For the text-containing cell, return its midpoint in (X, Y) coordinate format. 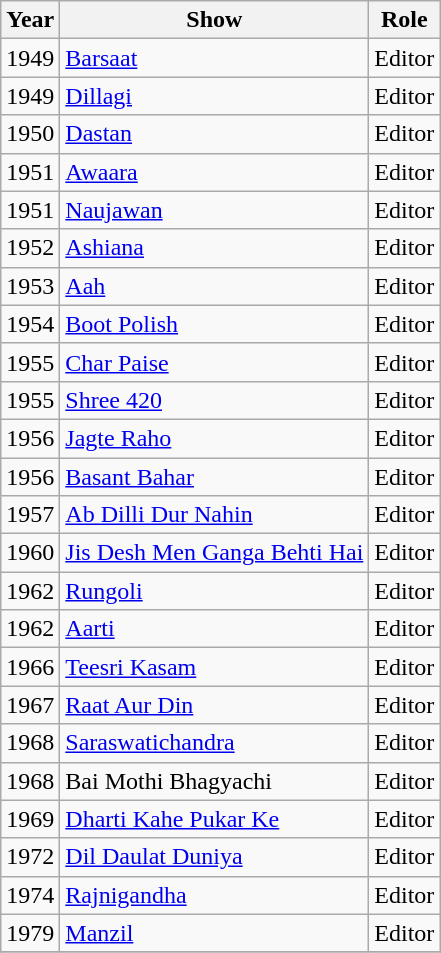
Shree 420 (214, 400)
Basant Bahar (214, 477)
Raat Aur Din (214, 705)
1960 (30, 553)
1974 (30, 895)
1954 (30, 324)
Role (404, 20)
Aarti (214, 629)
Show (214, 20)
Ab Dilli Dur Nahin (214, 515)
Aah (214, 286)
Jagte Raho (214, 438)
Dastan (214, 134)
1950 (30, 134)
1953 (30, 286)
Awaara (214, 172)
Char Paise (214, 362)
Manzil (214, 933)
Rajnigandha (214, 895)
1979 (30, 933)
Year (30, 20)
Dil Daulat Duniya (214, 857)
1952 (30, 248)
Saraswatichandra (214, 743)
Dharti Kahe Pukar Ke (214, 819)
Boot Polish (214, 324)
1969 (30, 819)
Ashiana (214, 248)
Naujawan (214, 210)
Bai Mothi Bhagyachi (214, 781)
1957 (30, 515)
Jis Desh Men Ganga Behti Hai (214, 553)
1966 (30, 667)
Teesri Kasam (214, 667)
Barsaat (214, 58)
Dillagi (214, 96)
Rungoli (214, 591)
1967 (30, 705)
1972 (30, 857)
